Return (x, y) of the center of cell containing provided text 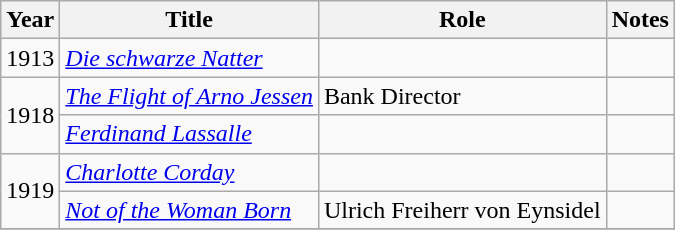
Role (462, 20)
Notes (640, 20)
Year (30, 20)
1913 (30, 58)
Ferdinand Lassalle (190, 134)
Charlotte Corday (190, 172)
Ulrich Freiherr von Eynsidel (462, 210)
Title (190, 20)
The Flight of Arno Jessen (190, 96)
Die schwarze Natter (190, 58)
1919 (30, 191)
1918 (30, 115)
Bank Director (462, 96)
Not of the Woman Born (190, 210)
